From the cell containing the given text, extract its center point as [x, y] coordinate. 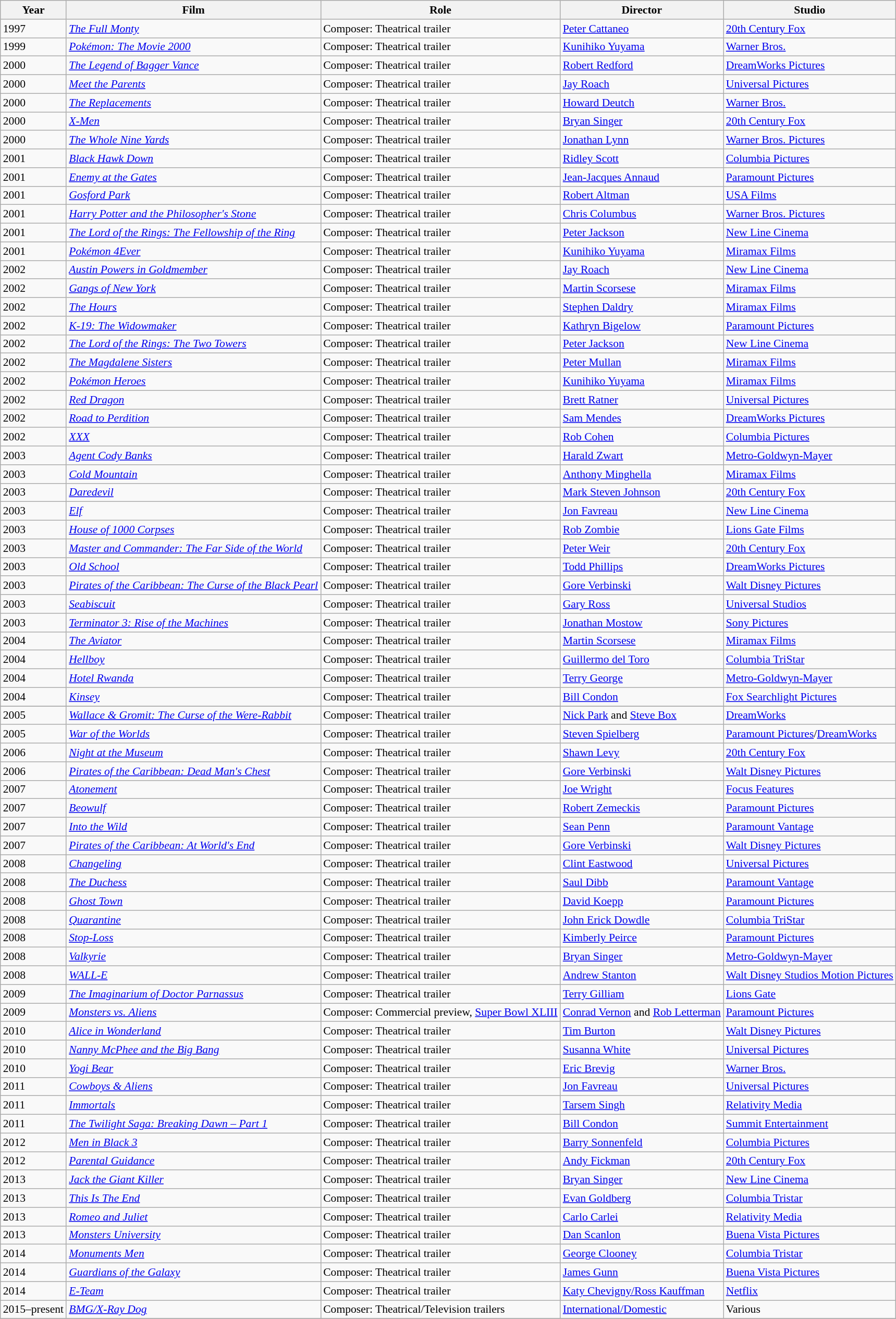
Cold Mountain [193, 474]
Rob Cohen [642, 437]
Role [440, 10]
Harry Potter and the Philosopher's Stone [193, 214]
Kathryn Bigelow [642, 326]
Peter Weir [642, 548]
Seabiscuit [193, 604]
Terminator 3: Rise of the Machines [193, 623]
Stop-Loss [193, 938]
Road to Perdition [193, 418]
Brett Ratner [642, 400]
This Is The End [193, 1198]
Fox Searchlight Pictures [810, 697]
David Koepp [642, 901]
Agent Cody Banks [193, 455]
Daredevil [193, 492]
Year [33, 10]
Composer: Theatrical/Television trailers [440, 1310]
BMG/X-Ray Dog [193, 1310]
The Lord of the Rings: The Two Towers [193, 344]
1999 [33, 47]
Director [642, 10]
Sony Pictures [810, 623]
Robert Zemeckis [642, 808]
Anthony Minghella [642, 474]
Hotel Rwanda [193, 679]
Old School [193, 567]
Terry Gilliam [642, 994]
Enemy at the Gates [193, 177]
Red Dragon [193, 400]
Romeo and Juliet [193, 1217]
Men in Black 3 [193, 1142]
The Twilight Saga: Breaking Dawn – Part 1 [193, 1124]
Monuments Men [193, 1254]
Pokémon Heroes [193, 381]
Gary Ross [642, 604]
Composer: Commercial preview, Super Bowl XLIII [440, 1013]
Atonement [193, 790]
Harald Zwart [642, 455]
X-Men [193, 121]
Terry George [642, 679]
Guardians of the Galaxy [193, 1273]
War of the Worlds [193, 734]
Tim Burton [642, 1031]
Various [810, 1310]
Yogi Bear [193, 1068]
Shawn Levy [642, 753]
Peter Cattaneo [642, 29]
The Whole Nine Yards [193, 140]
Hellboy [193, 660]
Kimberly Peirce [642, 938]
Studio [810, 10]
Lions Gate Films [810, 530]
XXX [193, 437]
Andy Fickman [642, 1161]
Alice in Wonderland [193, 1031]
Pirates of the Caribbean: Dead Man's Chest [193, 771]
Netflix [810, 1291]
The Magdalene Sisters [193, 363]
Nick Park and Steve Box [642, 716]
Peter Mullan [642, 363]
Tarsem Singh [642, 1105]
Sean Penn [642, 827]
Nanny McPhee and the Big Bang [193, 1050]
Saul Dibb [642, 883]
K-19: The Widowmaker [193, 326]
Black Hawk Down [193, 158]
Master and Commander: The Far Side of the World [193, 548]
Jonathan Mostow [642, 623]
Clint Eastwood [642, 864]
WALL-E [193, 976]
Todd Phillips [642, 567]
House of 1000 Corpses [193, 530]
Into the Wild [193, 827]
Cowboys & Aliens [193, 1087]
Summit Entertainment [810, 1124]
Andrew Stanton [642, 976]
The Full Monty [193, 29]
Jack the Giant Killer [193, 1180]
1997 [33, 29]
The Legend of Bagger Vance [193, 66]
Carlo Carlei [642, 1217]
Rob Zombie [642, 530]
Joe Wright [642, 790]
Mark Steven Johnson [642, 492]
Wallace & Gromit: The Curse of the Were-Rabbit [193, 716]
Sam Mendes [642, 418]
Monsters University [193, 1235]
Pokémon: The Movie 2000 [193, 47]
Film [193, 10]
Parental Guidance [193, 1161]
Evan Goldberg [642, 1198]
Stephen Daldry [642, 307]
Austin Powers in Goldmember [193, 270]
Monsters vs. Aliens [193, 1013]
Jean-Jacques Annaud [642, 177]
Beowulf [193, 808]
Meet the Parents [193, 84]
Howard Deutch [642, 103]
E-Team [193, 1291]
Gosford Park [193, 195]
Chris Columbus [642, 214]
Pokémon 4Ever [193, 251]
2015–present [33, 1310]
Steven Spielberg [642, 734]
Changeling [193, 864]
Ghost Town [193, 901]
Walt Disney Studios Motion Pictures [810, 976]
Elf [193, 511]
Susanna White [642, 1050]
Robert Altman [642, 195]
Pirates of the Caribbean: At World's End [193, 845]
Barry Sonnenfeld [642, 1142]
The Lord of the Rings: The Fellowship of the Ring [193, 233]
Ridley Scott [642, 158]
Guillermo del Toro [642, 660]
George Clooney [642, 1254]
The Hours [193, 307]
Conrad Vernon and Rob Letterman [642, 1013]
Jonathan Lynn [642, 140]
Katy Chevigny/Ross Kauffman [642, 1291]
Kinsey [193, 697]
Immortals [193, 1105]
John Erick Dowdle [642, 920]
Lions Gate [810, 994]
Robert Redford [642, 66]
Focus Features [810, 790]
Gangs of New York [193, 289]
Pirates of the Caribbean: The Curse of the Black Pearl [193, 586]
The Duchess [193, 883]
The Imaginarium of Doctor Parnassus [193, 994]
The Aviator [193, 641]
Quarantine [193, 920]
The Replacements [193, 103]
Eric Brevig [642, 1068]
James Gunn [642, 1273]
Valkyrie [193, 957]
Paramount Pictures/DreamWorks [810, 734]
USA Films [810, 195]
International/Domestic [642, 1310]
Dan Scanlon [642, 1235]
Night at the Museum [193, 753]
Universal Studios [810, 604]
DreamWorks [810, 716]
